Identify which cell holds the provided text, then report its [x, y] central coordinate. 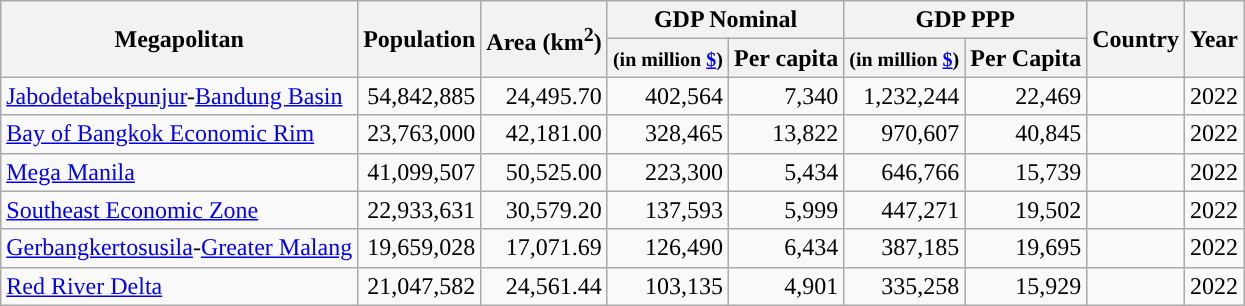
6,434 [786, 248]
15,929 [1026, 286]
Gerbangkertosusila-Greater Malang [180, 248]
223,300 [668, 172]
103,135 [668, 286]
15,739 [1026, 172]
387,185 [904, 248]
40,845 [1026, 134]
7,340 [786, 96]
50,525.00 [544, 172]
30,579.20 [544, 210]
Bay of Bangkok Economic Rim [180, 134]
22,469 [1026, 96]
24,495.70 [544, 96]
137,593 [668, 210]
Red River Delta [180, 286]
Population [420, 39]
24,561.44 [544, 286]
Year [1214, 39]
13,822 [786, 134]
GDP PPP [966, 20]
Southeast Economic Zone [180, 210]
335,258 [904, 286]
GDP Nominal [725, 20]
447,271 [904, 210]
4,901 [786, 286]
Mega Manila [180, 172]
402,564 [668, 96]
Country [1136, 39]
1,232,244 [904, 96]
23,763,000 [420, 134]
Megapolitan [180, 39]
126,490 [668, 248]
22,933,631 [420, 210]
646,766 [904, 172]
19,695 [1026, 248]
970,607 [904, 134]
19,659,028 [420, 248]
Per capita [786, 58]
5,999 [786, 210]
54,842,885 [420, 96]
21,047,582 [420, 286]
17,071.69 [544, 248]
5,434 [786, 172]
41,099,507 [420, 172]
Per Capita [1026, 58]
19,502 [1026, 210]
42,181.00 [544, 134]
Area (km2) [544, 39]
328,465 [668, 134]
Jabodetabekpunjur-Bandung Basin [180, 96]
